For the text-containing cell, return its midpoint in (X, Y) coordinate format. 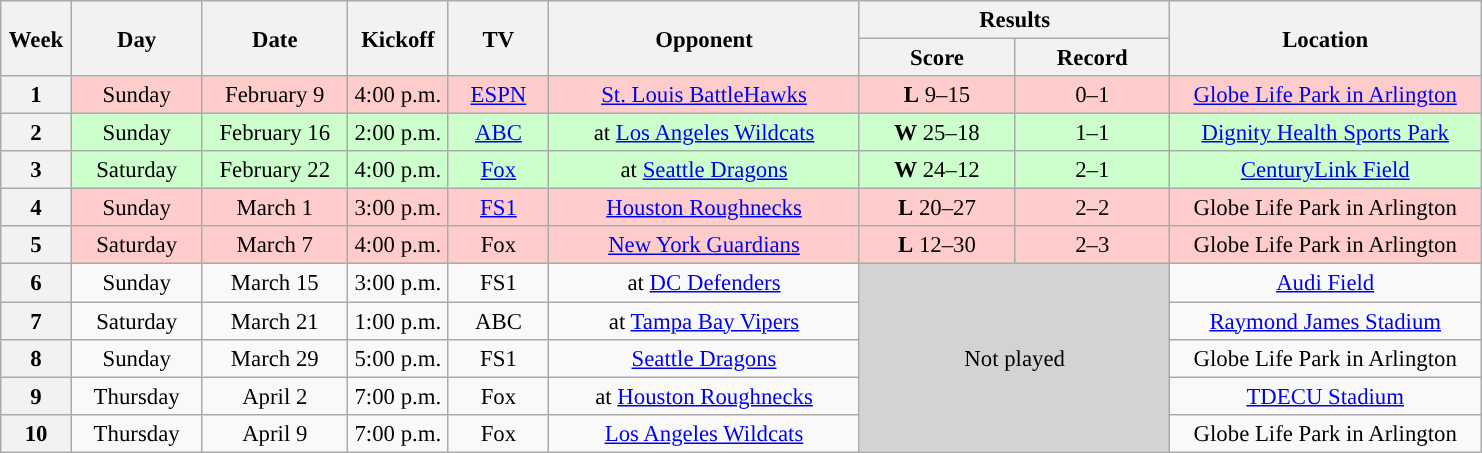
2–1 (1092, 170)
Location (1326, 38)
10 (36, 433)
at Seattle Dragons (704, 170)
2 (36, 133)
March 29 (275, 358)
Seattle Dragons (704, 358)
St. Louis BattleHawks (704, 95)
2:00 p.m. (398, 133)
L 20–27 (936, 208)
3 (36, 170)
at DC Defenders (704, 283)
2–3 (1092, 245)
Kickoff (398, 38)
March 15 (275, 283)
W 25–18 (936, 133)
2–2 (1092, 208)
7 (36, 321)
February 9 (275, 95)
Not played (1014, 358)
April 2 (275, 396)
Day (136, 38)
1 (36, 95)
5 (36, 245)
1–1 (1092, 133)
at Houston Roughnecks (704, 396)
April 9 (275, 433)
March 21 (275, 321)
Record (1092, 58)
L 12–30 (936, 245)
Week (36, 38)
February 22 (275, 170)
March 7 (275, 245)
Dignity Health Sports Park (1326, 133)
8 (36, 358)
0–1 (1092, 95)
Raymond James Stadium (1326, 321)
5:00 p.m. (398, 358)
ESPN (498, 95)
New York Guardians (704, 245)
TV (498, 38)
Los Angeles Wildcats (704, 433)
Score (936, 58)
March 1 (275, 208)
at Los Angeles Wildcats (704, 133)
Houston Roughnecks (704, 208)
Date (275, 38)
Audi Field (1326, 283)
W 24–12 (936, 170)
9 (36, 396)
1:00 p.m. (398, 321)
L 9–15 (936, 95)
Results (1014, 20)
February 16 (275, 133)
6 (36, 283)
4 (36, 208)
CenturyLink Field (1326, 170)
Opponent (704, 38)
TDECU Stadium (1326, 396)
at Tampa Bay Vipers (704, 321)
